Provide the (X, Y) coordinate of the cell's center where the given text is located.  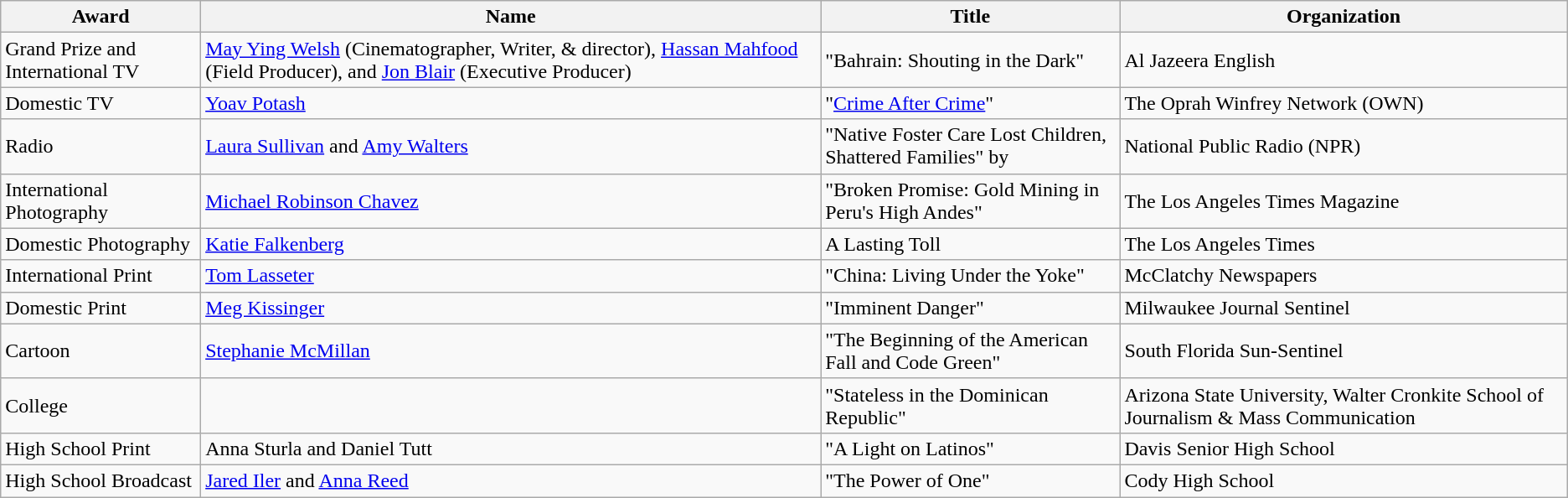
Anna Sturla and Daniel Tutt (511, 449)
International Photography (101, 201)
Tom Lasseter (511, 276)
"Crime After Crime" (970, 103)
Arizona State University, Walter Cronkite School of Journalism & Mass Communication (1344, 406)
Davis Senior High School (1344, 449)
Michael Robinson Chavez (511, 201)
High School Broadcast (101, 480)
College (101, 406)
Radio (101, 146)
The Los Angeles Times Magazine (1344, 201)
The Oprah Winfrey Network (OWN) (1344, 103)
"Native Foster Care Lost Children, Shattered Families" by (970, 146)
Katie Falkenberg (511, 244)
South Florida Sun-Sentinel (1344, 350)
Cartoon (101, 350)
"Stateless in the Dominican Republic" (970, 406)
"A Light on Latinos" (970, 449)
International Print (101, 276)
Stephanie McMillan (511, 350)
Domestic Print (101, 308)
"Broken Promise: Gold Mining in Peru's High Andes" (970, 201)
Yoav Potash (511, 103)
High School Print (101, 449)
Jared Iler and Anna Reed (511, 480)
"Imminent Danger" (970, 308)
A Lasting Toll (970, 244)
Al Jazeera English (1344, 60)
Name (511, 17)
Meg Kissinger (511, 308)
"The Power of One" (970, 480)
Cody High School (1344, 480)
Domestic TV (101, 103)
Grand Prize and International TV (101, 60)
Organization (1344, 17)
Laura Sullivan and Amy Walters (511, 146)
The Los Angeles Times (1344, 244)
Award (101, 17)
Domestic Photography (101, 244)
McClatchy Newspapers (1344, 276)
"Bahrain: Shouting in the Dark" (970, 60)
National Public Radio (NPR) (1344, 146)
Title (970, 17)
May Ying Welsh (Cinematographer, Writer, & director), Hassan Mahfood (Field Producer), and Jon Blair (Executive Producer) (511, 60)
Milwaukee Journal Sentinel (1344, 308)
"China: Living Under the Yoke" (970, 276)
"The Beginning of the American Fall and Code Green" (970, 350)
